From the cell containing the given text, extract its center point as [x, y] coordinate. 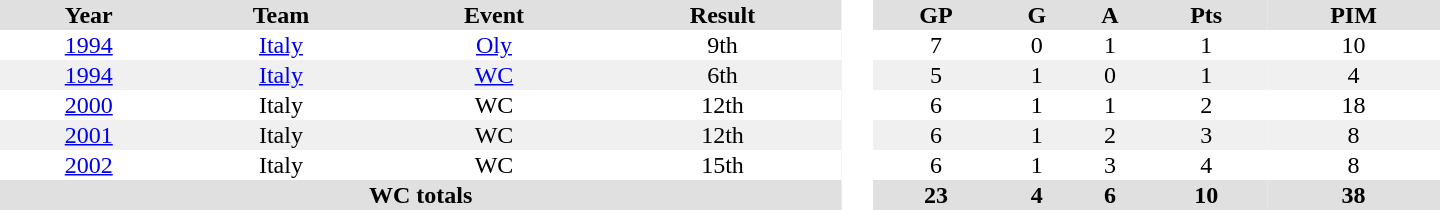
GP [936, 15]
WC totals [420, 195]
38 [1354, 195]
Event [494, 15]
2000 [88, 105]
Pts [1206, 15]
9th [723, 45]
6th [723, 75]
2002 [88, 165]
2001 [88, 135]
18 [1354, 105]
23 [936, 195]
Oly [494, 45]
Year [88, 15]
7 [936, 45]
5 [936, 75]
A [1110, 15]
Result [723, 15]
15th [723, 165]
G [1036, 15]
Team [280, 15]
PIM [1354, 15]
